Identify which cell holds the provided text, then report its [X, Y] central coordinate. 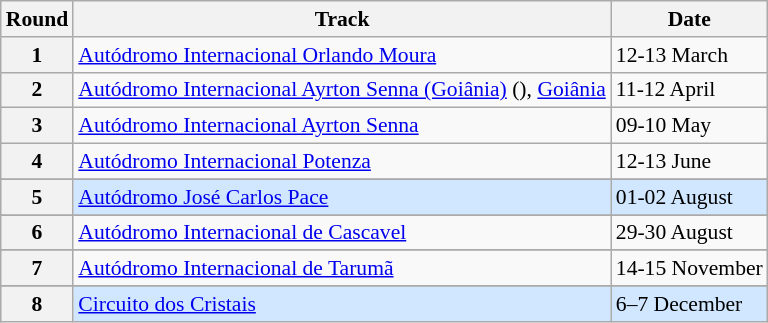
1 [38, 55]
4 [38, 162]
7 [38, 269]
12-13 March [690, 55]
6–7 December [690, 304]
8 [38, 304]
6 [38, 233]
11-12 April [690, 90]
Autódromo Internacional Ayrton Senna [342, 126]
Round [38, 19]
14-15 November [690, 269]
Autódromo José Carlos Pace [342, 197]
Autódromo Internacional de Cascavel [342, 233]
Autódromo Internacional Orlando Moura [342, 55]
Autódromo Internacional Potenza [342, 162]
3 [38, 126]
Autódromo Internacional de Tarumã [342, 269]
Track [342, 19]
01-02 August [690, 197]
12-13 June [690, 162]
Circuito dos Cristais [342, 304]
2 [38, 90]
Date [690, 19]
5 [38, 197]
Autódromo Internacional Ayrton Senna (Goiânia) (), Goiânia [342, 90]
09-10 May [690, 126]
29-30 August [690, 233]
